Search for the cell housing the specified text and yield its (x, y) center coordinate. 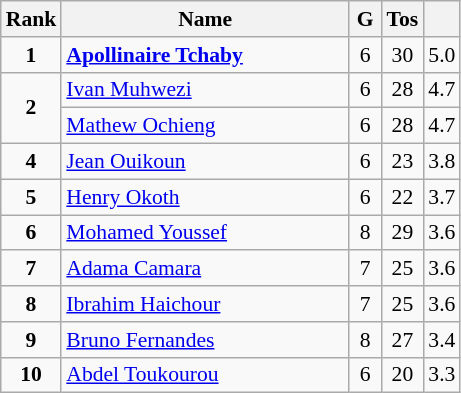
4 (32, 162)
Abdel Toukourou (205, 375)
Apollinaire Tchaby (205, 55)
Ibrahim Haichour (205, 304)
29 (403, 233)
Rank (32, 19)
5.0 (442, 55)
Tos (403, 19)
Mathew Ochieng (205, 126)
10 (32, 375)
5 (32, 197)
G (366, 19)
3.7 (442, 197)
3.8 (442, 162)
22 (403, 197)
30 (403, 55)
Jean Ouikoun (205, 162)
1 (32, 55)
Mohamed Youssef (205, 233)
Name (205, 19)
23 (403, 162)
9 (32, 340)
20 (403, 375)
3.3 (442, 375)
Henry Okoth (205, 197)
Bruno Fernandes (205, 340)
Adama Camara (205, 269)
Ivan Muhwezi (205, 90)
2 (32, 108)
3.4 (442, 340)
27 (403, 340)
